Return [X, Y] of the center of cell containing provided text 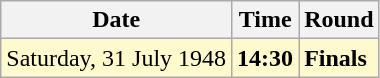
Saturday, 31 July 1948 [116, 58]
14:30 [266, 58]
Finals [339, 58]
Date [116, 20]
Time [266, 20]
Round [339, 20]
